Determine the [x, y] coordinate at the center of the cell enclosing the given text.  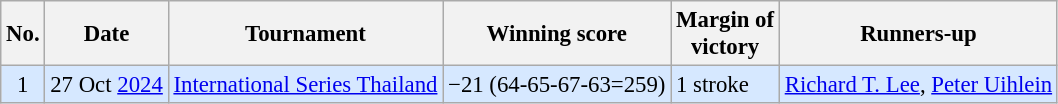
Tournament [306, 34]
International Series Thailand [306, 85]
27 Oct 2024 [106, 85]
Richard T. Lee, Peter Uihlein [918, 85]
−21 (64-65-67-63=259) [557, 85]
Winning score [557, 34]
Runners-up [918, 34]
Date [106, 34]
1 [23, 85]
1 stroke [726, 85]
Margin ofvictory [726, 34]
No. [23, 34]
